Detect which cell encompasses the target text, then output its [x, y] center coordinate. 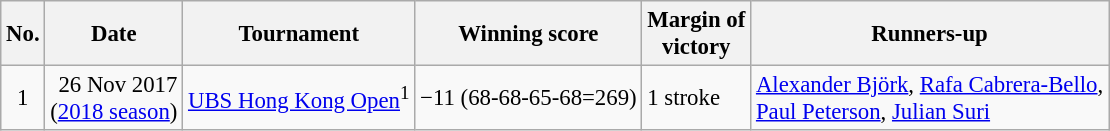
26 Nov 2017(2018 season) [114, 98]
Alexander Björk, Rafa Cabrera-Bello, Paul Peterson, Julian Suri [930, 98]
Runners-up [930, 34]
UBS Hong Kong Open1 [299, 98]
1 [23, 98]
Margin ofvictory [696, 34]
−11 (68-68-65-68=269) [528, 98]
Date [114, 34]
Tournament [299, 34]
Winning score [528, 34]
1 stroke [696, 98]
No. [23, 34]
